Scan for the cell matching the given text and deliver its [X, Y] coordinate at center. 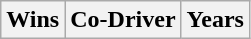
Years [215, 20]
Co-Driver [123, 20]
Wins [33, 20]
